Locate the cell with the specified text and output its (X, Y) center coordinate. 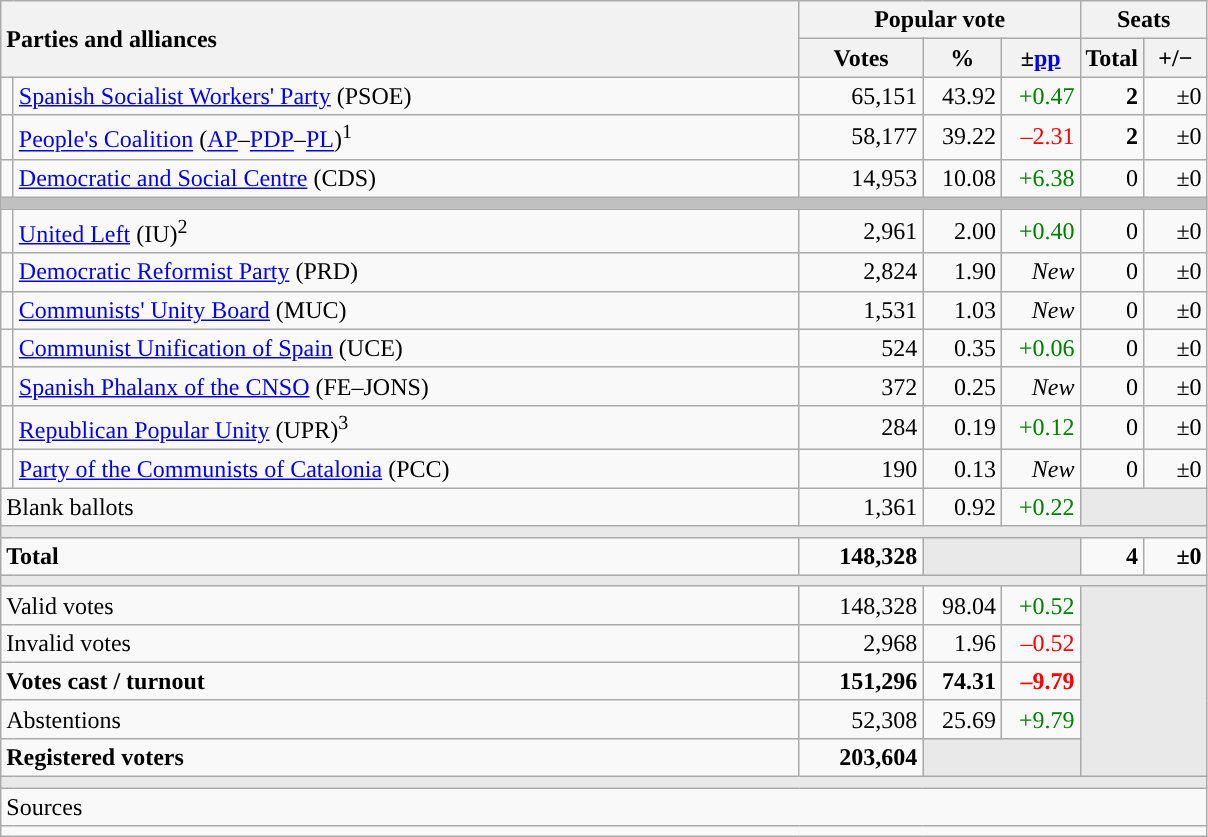
Sources (604, 807)
0.19 (962, 428)
372 (861, 386)
10.08 (962, 178)
524 (861, 348)
0.92 (962, 507)
Valid votes (400, 605)
Spanish Socialist Workers' Party (PSOE) (406, 96)
+0.52 (1040, 605)
Seats (1144, 20)
+0.22 (1040, 507)
2.00 (962, 232)
+0.40 (1040, 232)
2,961 (861, 232)
52,308 (861, 719)
4 (1112, 556)
Abstentions (400, 719)
Parties and alliances (400, 39)
% (962, 58)
+/− (1176, 58)
+9.79 (1040, 719)
+0.06 (1040, 348)
2,824 (861, 272)
Popular vote (940, 20)
Democratic Reformist Party (PRD) (406, 272)
Votes (861, 58)
+0.47 (1040, 96)
People's Coalition (AP–PDP–PL)1 (406, 138)
65,151 (861, 96)
±pp (1040, 58)
1.96 (962, 643)
43.92 (962, 96)
United Left (IU)2 (406, 232)
Democratic and Social Centre (CDS) (406, 178)
–2.31 (1040, 138)
98.04 (962, 605)
+0.12 (1040, 428)
Blank ballots (400, 507)
284 (861, 428)
Communists' Unity Board (MUC) (406, 310)
14,953 (861, 178)
0.25 (962, 386)
39.22 (962, 138)
Party of the Communists of Catalonia (PCC) (406, 469)
0.35 (962, 348)
+6.38 (1040, 178)
203,604 (861, 758)
1.03 (962, 310)
2,968 (861, 643)
–0.52 (1040, 643)
Spanish Phalanx of the CNSO (FE–JONS) (406, 386)
58,177 (861, 138)
74.31 (962, 681)
0.13 (962, 469)
1,361 (861, 507)
Registered voters (400, 758)
Votes cast / turnout (400, 681)
25.69 (962, 719)
190 (861, 469)
1,531 (861, 310)
Communist Unification of Spain (UCE) (406, 348)
151,296 (861, 681)
Republican Popular Unity (UPR)3 (406, 428)
–9.79 (1040, 681)
1.90 (962, 272)
Invalid votes (400, 643)
